Capture the cell that displays the provided text and extract its (x, y) central coordinate. 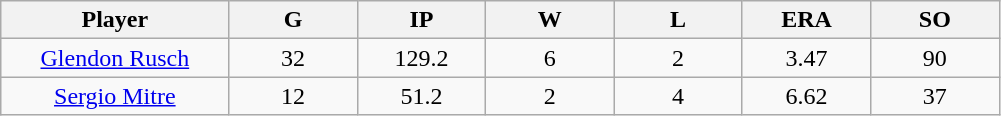
IP (421, 20)
3.47 (806, 58)
SO (935, 20)
Sergio Mitre (115, 96)
32 (293, 58)
90 (935, 58)
ERA (806, 20)
G (293, 20)
Glendon Rusch (115, 58)
W (550, 20)
6.62 (806, 96)
129.2 (421, 58)
12 (293, 96)
37 (935, 96)
4 (678, 96)
Player (115, 20)
51.2 (421, 96)
6 (550, 58)
L (678, 20)
